Return the (x, y) coordinate for the center point of the cell that contains the specified text.  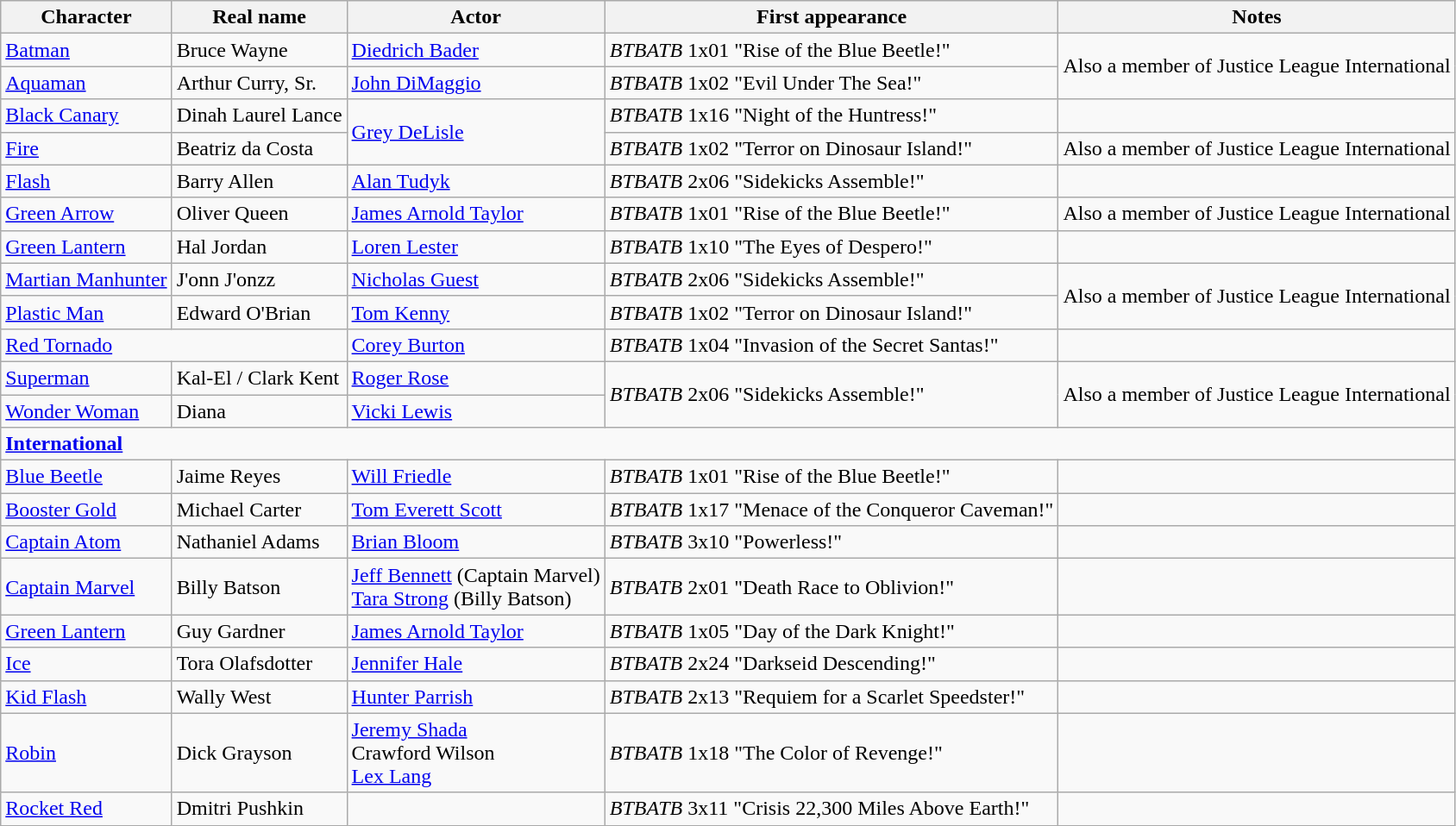
BTBATB 1x18 "The Color of Revenge!" (832, 753)
Character (86, 17)
Loren Lester (476, 247)
BTBATB 1x16 "Night of the Huntress!" (832, 116)
Tora Olafsdotter (259, 664)
Edward O'Brian (259, 312)
Kal-El / Clark Kent (259, 378)
Fire (86, 148)
Michael Carter (259, 510)
Jeremy ShadaCrawford WilsonLex Lang (476, 753)
International (728, 444)
Tom Kenny (476, 312)
Dick Grayson (259, 753)
Black Canary (86, 116)
Superman (86, 378)
Tom Everett Scott (476, 510)
Beatriz da Costa (259, 148)
Will Friedle (476, 477)
Martian Manhunter (86, 279)
BTBATB 2x24 "Darkseid Descending!" (832, 664)
Roger Rose (476, 378)
Hal Jordan (259, 247)
Jaime Reyes (259, 477)
Oliver Queen (259, 214)
BTBATB 1x17 "Menace of the Conqueror Caveman!" (832, 510)
Real name (259, 17)
Grey DeLisle (476, 132)
BTBATB 1x04 "Invasion of the Secret Santas!" (832, 345)
Arthur Curry, Sr. (259, 83)
Aquaman (86, 83)
BTBATB 1x02 "Evil Under The Sea!" (832, 83)
Jeff Bennett (Captain Marvel)Tara Strong (Billy Batson) (476, 586)
Actor (476, 17)
Jennifer Hale (476, 664)
Plastic Man (86, 312)
Dinah Laurel Lance (259, 116)
Corey Burton (476, 345)
Guy Gardner (259, 631)
Captain Atom (86, 542)
BTBATB 1x05 "Day of the Dark Knight!" (832, 631)
BTBATB 3x10 "Powerless!" (832, 542)
Diana (259, 411)
Brian Bloom (476, 542)
Vicki Lewis (476, 411)
Bruce Wayne (259, 50)
Wonder Woman (86, 411)
BTBATB 3x11 "Crisis 22,300 Miles Above Earth!" (832, 809)
Kid Flash (86, 697)
Billy Batson (259, 586)
Dmitri Pushkin (259, 809)
Nicholas Guest (476, 279)
Wally West (259, 697)
Flash (86, 181)
Batman (86, 50)
Nathaniel Adams (259, 542)
Ice (86, 664)
Hunter Parrish (476, 697)
Green Arrow (86, 214)
Notes (1257, 17)
Red Tornado (174, 345)
John DiMaggio (476, 83)
Booster Gold (86, 510)
First appearance (832, 17)
BTBATB 1x10 "The Eyes of Despero!" (832, 247)
Alan Tudyk (476, 181)
Barry Allen (259, 181)
Robin (86, 753)
Diedrich Bader (476, 50)
Captain Marvel (86, 586)
J'onn J'onzz (259, 279)
Rocket Red (86, 809)
BTBATB 2x01 "Death Race to Oblivion!" (832, 586)
Blue Beetle (86, 477)
BTBATB 2x13 "Requiem for a Scarlet Speedster!" (832, 697)
